Locate the cell with the specified text and output its (x, y) center coordinate. 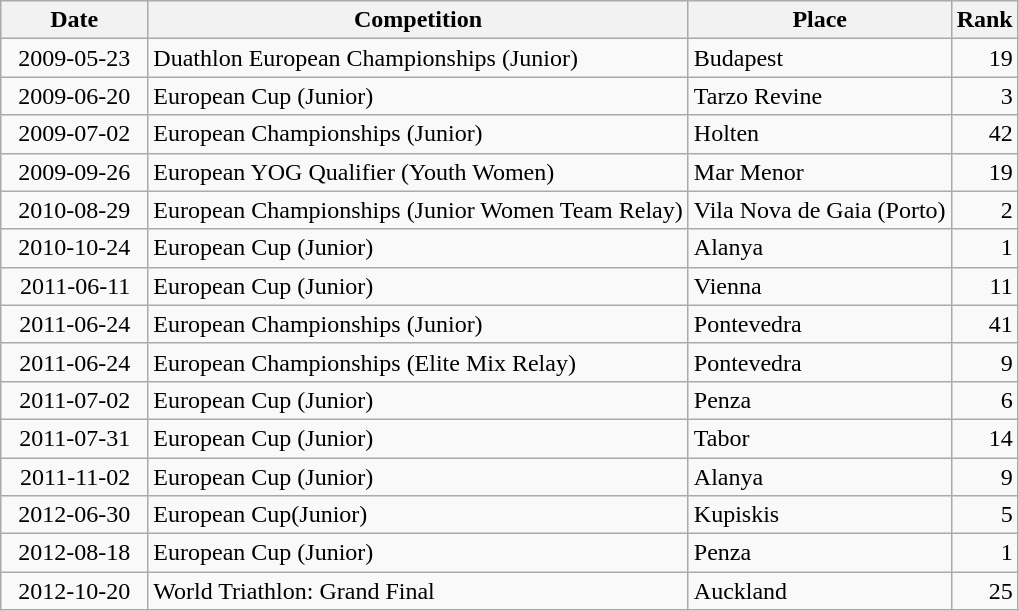
2009-07-02 (74, 134)
Tabor (820, 438)
5 (984, 515)
World Triathlon: Grand Final (418, 591)
Duathlon European Championships (Junior) (418, 58)
2009-09-26 (74, 172)
25 (984, 591)
41 (984, 324)
6 (984, 400)
2011-07-02 (74, 400)
Place (820, 20)
Competition (418, 20)
Rank (984, 20)
Vila Nova de Gaia (Porto) (820, 210)
2 (984, 210)
2010-08-29 (74, 210)
European Championships (Elite Mix Relay) (418, 362)
Date (74, 20)
2009-05-23 (74, 58)
42 (984, 134)
2012-06-30 (74, 515)
2012-10-20 (74, 591)
Holten (820, 134)
European YOG Qualifier (Youth Women) (418, 172)
3 (984, 96)
Tarzo Revine (820, 96)
Vienna (820, 286)
2011-07-31 (74, 438)
2012-08-18 (74, 553)
Budapest (820, 58)
11 (984, 286)
Mar Menor (820, 172)
European Championships (Junior Women Team Relay) (418, 210)
2009-06-20 (74, 96)
2011-06-11 (74, 286)
2011-11-02 (74, 477)
European Cup(Junior) (418, 515)
Auckland (820, 591)
14 (984, 438)
2010-10-24 (74, 248)
Kupiskis (820, 515)
